Detect which cell encompasses the target text, then output its [x, y] center coordinate. 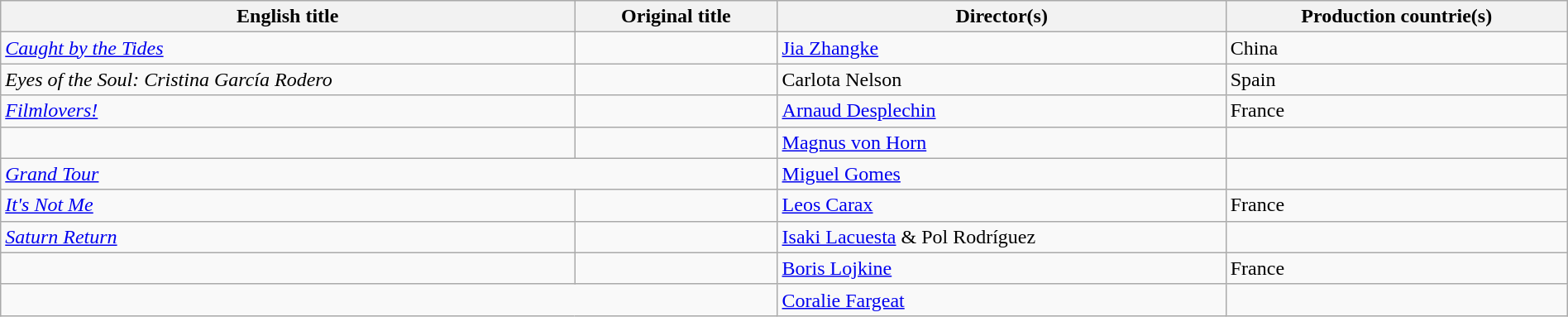
Production countrie(s) [1396, 17]
China [1396, 48]
Director(s) [1002, 17]
Original title [676, 17]
Filmlovers! [288, 111]
Leos Carax [1002, 205]
Eyes of the Soul: Cristina García Rodero [288, 79]
Miguel Gomes [1002, 174]
Grand Tour [389, 174]
Carlota Nelson [1002, 79]
It's Not Me [288, 205]
Spain [1396, 79]
Magnus von Horn [1002, 142]
Coralie Fargeat [1002, 300]
Jia Zhangke [1002, 48]
Saturn Return [288, 237]
Isaki Lacuesta & Pol Rodríguez [1002, 237]
English title [288, 17]
Caught by the Tides [288, 48]
Boris Lojkine [1002, 268]
Arnaud Desplechin [1002, 111]
